Capture the cell that displays the provided text and extract its (X, Y) central coordinate. 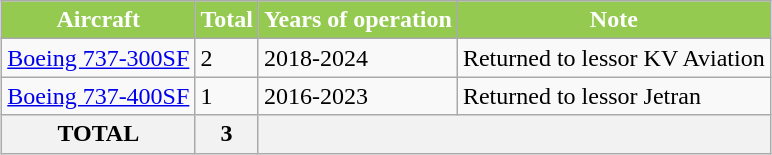
Boeing 737-300SF (98, 58)
Total (227, 20)
Returned to lessor KV Aviation (614, 58)
1 (227, 96)
2018-2024 (358, 58)
2 (227, 58)
Returned to lessor Jetran (614, 96)
Boeing 737-400SF (98, 96)
3 (227, 134)
Years of operation (358, 20)
TOTAL (98, 134)
Note (614, 20)
2016-2023 (358, 96)
Aircraft (98, 20)
